Return the [x, y] coordinate for the center point of the cell that contains the specified text.  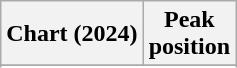
Peakposition [189, 34]
Chart (2024) [72, 34]
